Extract the [x, y] coordinate from the center of the cell holding the provided text.  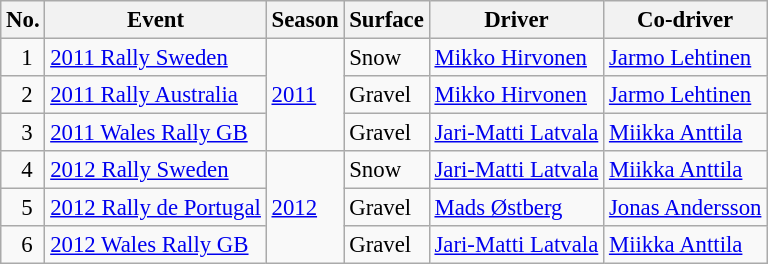
No. [23, 20]
2012 Wales Rally GB [156, 245]
3 [23, 133]
2011 [305, 96]
Surface [386, 20]
4 [23, 170]
2011 Rally Australia [156, 95]
Season [305, 20]
Driver [516, 20]
Event [156, 20]
Jonas Andersson [686, 208]
2011 Rally Sweden [156, 58]
6 [23, 245]
2 [23, 95]
2012 Rally Sweden [156, 170]
2011 Wales Rally GB [156, 133]
2012 [305, 208]
Mads Østberg [516, 208]
2012 Rally de Portugal [156, 208]
1 [23, 58]
5 [23, 208]
Co-driver [686, 20]
